From the cell containing the given text, extract its center point as [X, Y] coordinate. 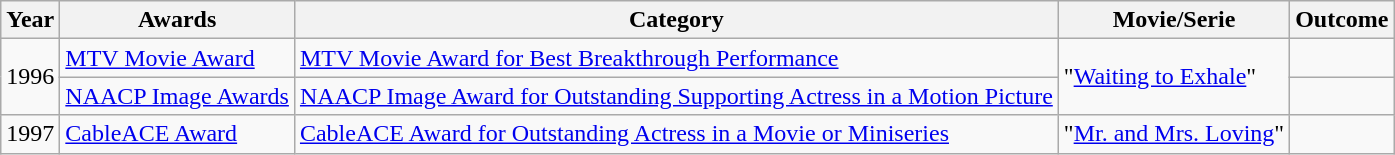
NAACP Image Award for Outstanding Supporting Actress in a Motion Picture [676, 96]
Movie/Serie [1174, 20]
"Waiting to Exhale" [1174, 77]
NAACP Image Awards [178, 96]
MTV Movie Award [178, 58]
CableACE Award [178, 134]
"Mr. and Mrs. Loving" [1174, 134]
Awards [178, 20]
1997 [30, 134]
CableACE Award for Outstanding Actress in a Movie or Miniseries [676, 134]
MTV Movie Award for Best Breakthrough Performance [676, 58]
Outcome [1342, 20]
Year [30, 20]
1996 [30, 77]
Category [676, 20]
